Scan for the cell matching the given text and deliver its (x, y) coordinate at center. 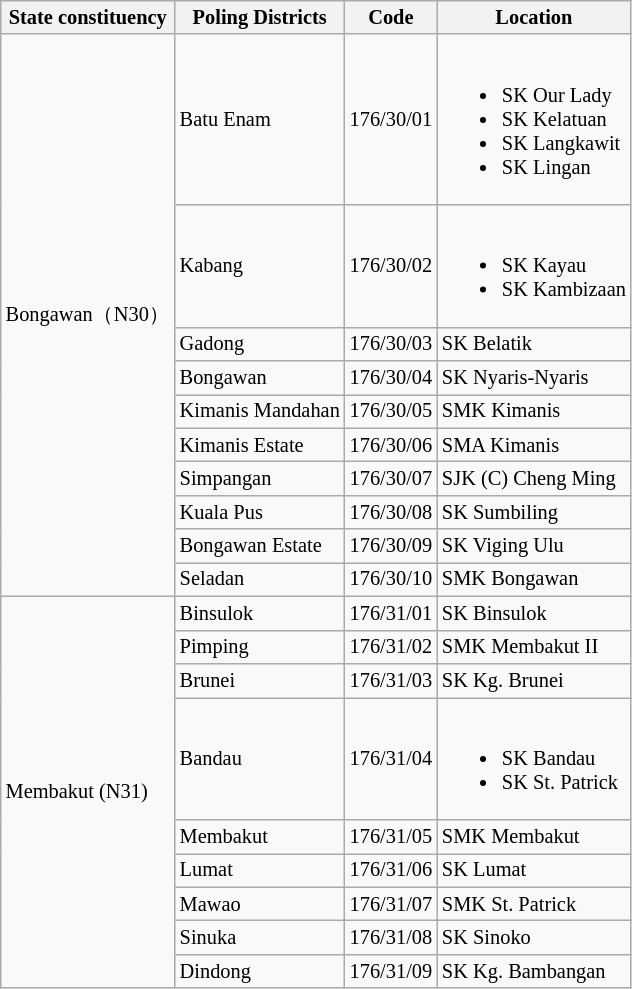
State constituency (88, 17)
176/30/09 (391, 546)
SMK St. Patrick (534, 904)
SK KayauSK Kambizaan (534, 265)
SK Sumbiling (534, 512)
Pimping (260, 647)
176/30/01 (391, 119)
Bandau (260, 758)
176/31/03 (391, 680)
SK Our LadySK KelatuanSK LangkawitSK Lingan (534, 119)
Location (534, 17)
SMK Membakut (534, 837)
176/31/08 (391, 937)
SJK (C) Cheng Ming (534, 479)
Code (391, 17)
SK Nyaris-Nyaris (534, 378)
Brunei (260, 680)
176/31/07 (391, 904)
Lumat (260, 870)
176/30/06 (391, 445)
Kimanis Estate (260, 445)
Binsulok (260, 613)
Membakut (260, 837)
Batu Enam (260, 119)
Dindong (260, 971)
SMA Kimanis (534, 445)
Bongawan (260, 378)
Bongawan Estate (260, 546)
176/30/10 (391, 579)
176/30/07 (391, 479)
Mawao (260, 904)
176/31/04 (391, 758)
176/30/08 (391, 512)
Kimanis Mandahan (260, 411)
SK Viging Ulu (534, 546)
176/30/02 (391, 265)
Sinuka (260, 937)
Gadong (260, 344)
SMK Bongawan (534, 579)
176/30/04 (391, 378)
Kabang (260, 265)
SMK Membakut II (534, 647)
Seladan (260, 579)
176/30/03 (391, 344)
176/31/01 (391, 613)
176/31/02 (391, 647)
Bongawan（N30） (88, 315)
SK Kg. Bambangan (534, 971)
Membakut (N31) (88, 792)
SMK Kimanis (534, 411)
Poling Districts (260, 17)
176/30/05 (391, 411)
SK Kg. Brunei (534, 680)
176/31/09 (391, 971)
SK Sinoko (534, 937)
176/31/05 (391, 837)
SK Belatik (534, 344)
Simpangan (260, 479)
Kuala Pus (260, 512)
176/31/06 (391, 870)
SK Lumat (534, 870)
SK Binsulok (534, 613)
SK BandauSK St. Patrick (534, 758)
